Extract the [X, Y] coordinate from the center of the cell holding the provided text.  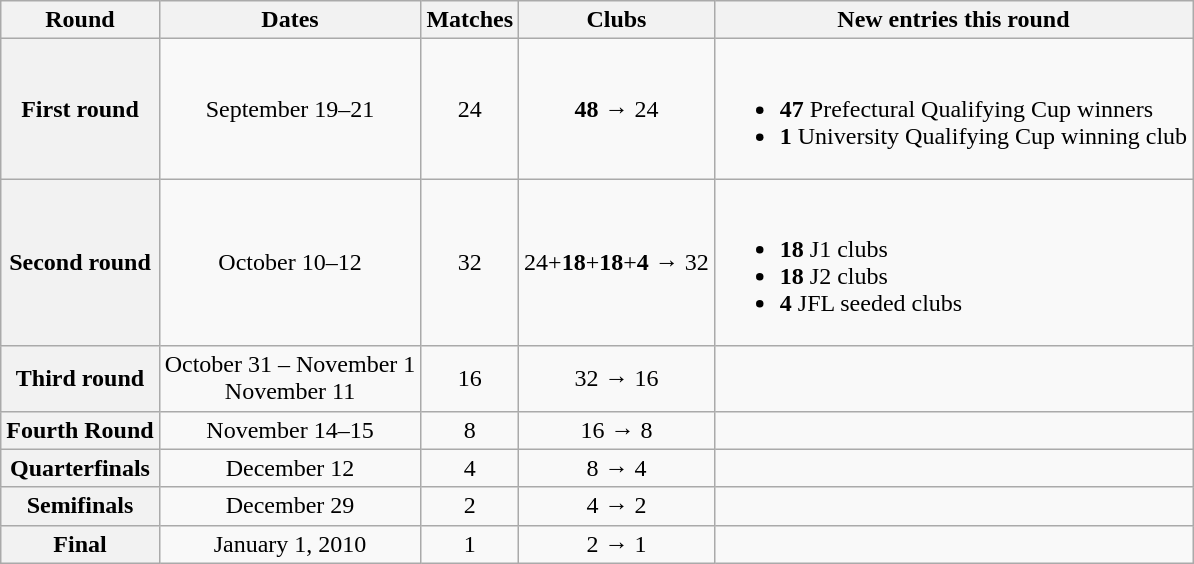
32 [470, 262]
32 → 16 [617, 378]
Dates [290, 20]
Round [80, 20]
September 19–21 [290, 109]
Matches [470, 20]
24 [470, 109]
16 → 8 [617, 430]
November 14–15 [290, 430]
New entries this round [953, 20]
Final [80, 544]
8 → 4 [617, 468]
January 1, 2010 [290, 544]
16 [470, 378]
47 Prefectural Qualifying Cup winners1 University Qualifying Cup winning club [953, 109]
Semifinals [80, 506]
Second round [80, 262]
October 10–12 [290, 262]
December 29 [290, 506]
2 → 1 [617, 544]
4 → 2 [617, 506]
18 J1 clubs18 J2 clubs4 JFL seeded clubs [953, 262]
48 → 24 [617, 109]
Clubs [617, 20]
Third round [80, 378]
2 [470, 506]
Quarterfinals [80, 468]
Fourth Round [80, 430]
December 12 [290, 468]
4 [470, 468]
1 [470, 544]
First round [80, 109]
24+18+18+4 → 32 [617, 262]
8 [470, 430]
October 31 – November 1November 11 [290, 378]
